Extract the (X, Y) coordinate from the center of the cell holding the provided text.  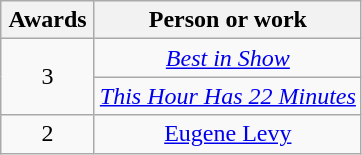
Eugene Levy (228, 134)
Person or work (228, 20)
2 (48, 134)
3 (48, 77)
This Hour Has 22 Minutes (228, 96)
Best in Show (228, 58)
Awards (48, 20)
